Capture the cell that displays the provided text and extract its (x, y) central coordinate. 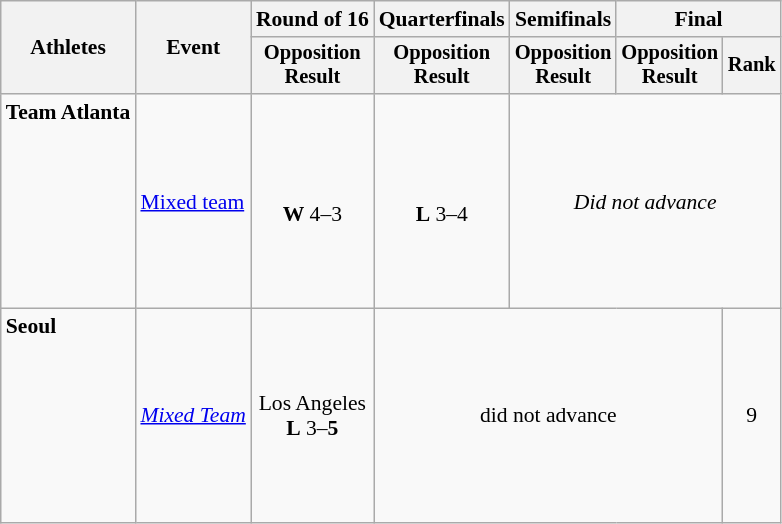
Final (698, 19)
Seoul (68, 416)
Rank (752, 66)
L 3–4 (442, 201)
Semifinals (564, 19)
did not advance (548, 416)
Round of 16 (312, 19)
Los Angeles L 3–5 (312, 416)
9 (752, 416)
Event (192, 48)
Quarterfinals (442, 19)
Team Atlanta (68, 201)
Did not advance (646, 201)
Mixed Team (192, 416)
Athletes (68, 48)
W 4–3 (312, 201)
Mixed team (192, 201)
